For the text-containing cell, return its midpoint in (X, Y) coordinate format. 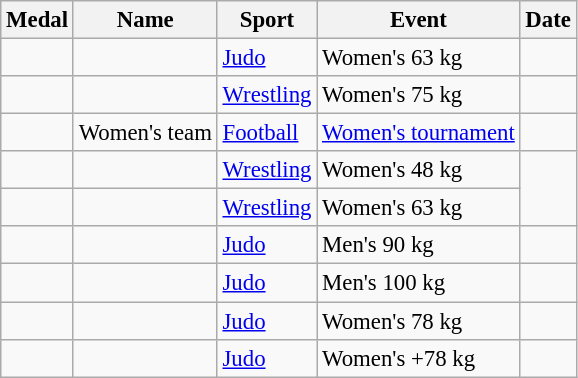
Women's team (145, 133)
Men's 90 kg (418, 245)
Name (145, 20)
Event (418, 20)
Sport (267, 20)
Date (548, 20)
Men's 100 kg (418, 283)
Football (267, 133)
Women's tournament (418, 133)
Women's +78 kg (418, 358)
Medal (38, 20)
Women's 48 kg (418, 170)
Women's 78 kg (418, 321)
Women's 75 kg (418, 95)
